Scan for the cell matching the given text and deliver its (x, y) coordinate at center. 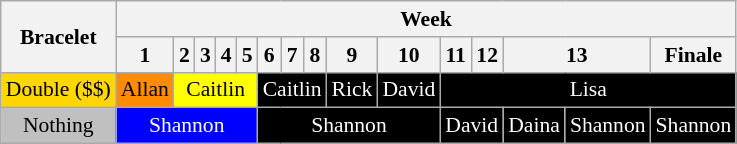
6 (270, 55)
10 (408, 55)
5 (248, 55)
Bracelet (58, 36)
Rick (352, 90)
8 (316, 55)
2 (184, 55)
4 (226, 55)
Week (426, 19)
Lisa (588, 90)
11 (456, 55)
Finale (694, 55)
12 (487, 55)
Allan (145, 90)
7 (292, 55)
Daina (534, 126)
Double ($$) (58, 90)
Nothing (58, 126)
3 (206, 55)
13 (576, 55)
9 (352, 55)
1 (145, 55)
